Detect which cell encompasses the target text, then output its (X, Y) center coordinate. 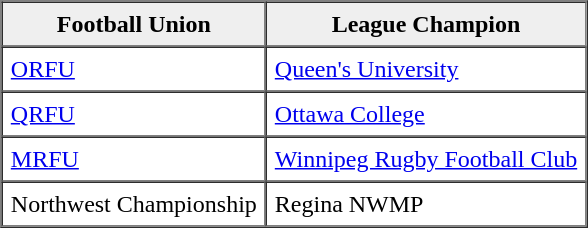
ORFU (134, 68)
Football Union (134, 24)
MRFU (134, 158)
QRFU (134, 114)
Northwest Championship (134, 204)
Regina NWMP (426, 204)
Ottawa College (426, 114)
Queen's University (426, 68)
Winnipeg Rugby Football Club (426, 158)
League Champion (426, 24)
